Scan for the cell matching the given text and deliver its [X, Y] coordinate at center. 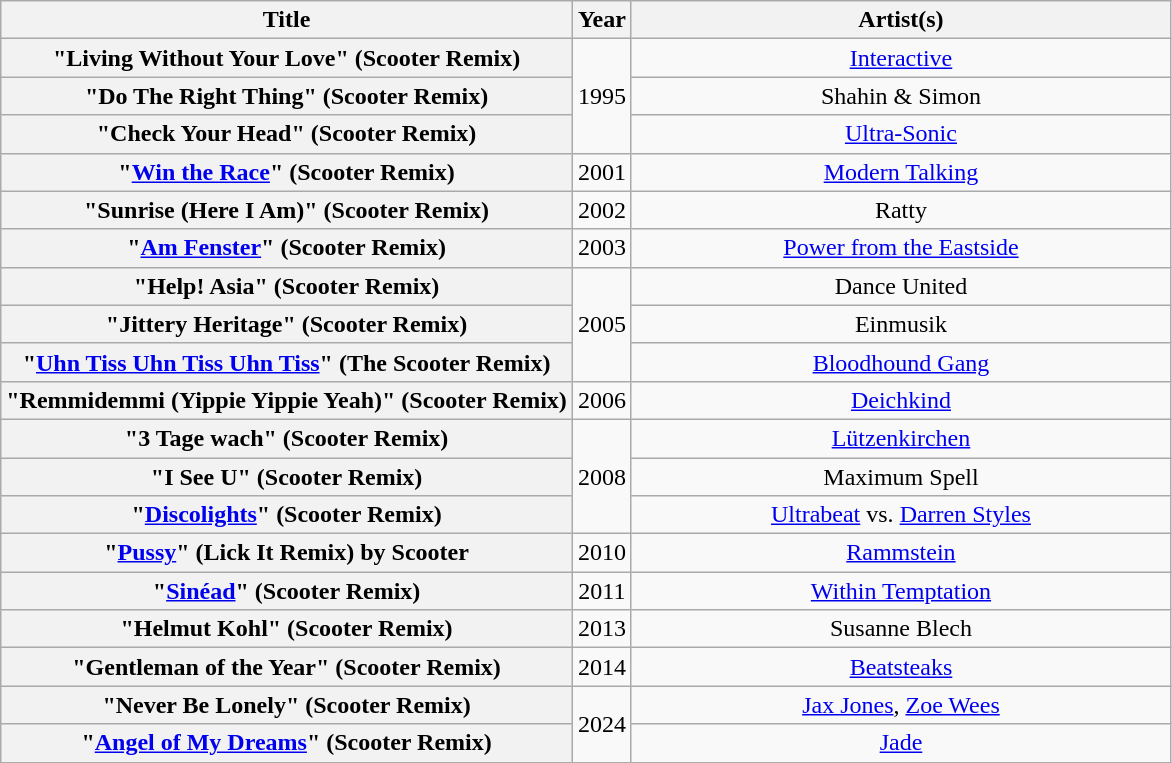
Maximum Spell [900, 477]
Year [602, 20]
"Discolights" (Scooter Remix) [287, 515]
"Never Be Lonely" (Scooter Remix) [287, 705]
Interactive [900, 58]
"Help! Asia" (Scooter Remix) [287, 286]
"Jittery Heritage" (Scooter Remix) [287, 324]
2006 [602, 400]
1995 [602, 96]
Shahin & Simon [900, 96]
2010 [602, 553]
Rammstein [900, 553]
2013 [602, 629]
2008 [602, 476]
2001 [602, 172]
"Win the Race" (Scooter Remix) [287, 172]
"Am Fenster" (Scooter Remix) [287, 248]
2005 [602, 324]
Deichkind [900, 400]
Title [287, 20]
Bloodhound Gang [900, 362]
"Sinéad" (Scooter Remix) [287, 591]
"Gentleman of the Year" (Scooter Remix) [287, 667]
"Uhn Tiss Uhn Tiss Uhn Tiss" (The Scooter Remix) [287, 362]
Jax Jones, Zoe Wees [900, 705]
Lützenkirchen [900, 438]
2014 [602, 667]
2003 [602, 248]
2024 [602, 724]
"Remmidemmi (Yippie Yippie Yeah)" (Scooter Remix) [287, 400]
Within Temptation [900, 591]
"Angel of My Dreams" (Scooter Remix) [287, 743]
"3 Tage wach" (Scooter Remix) [287, 438]
Einmusik [900, 324]
Beatsteaks [900, 667]
Modern Talking [900, 172]
Dance United [900, 286]
Ultra-Sonic [900, 134]
Ultrabeat vs. Darren Styles [900, 515]
"Helmut Kohl" (Scooter Remix) [287, 629]
"I See U" (Scooter Remix) [287, 477]
"Check Your Head" (Scooter Remix) [287, 134]
"Do The Right Thing" (Scooter Remix) [287, 96]
"Pussy" (Lick It Remix) by Scooter [287, 553]
"Living Without Your Love" (Scooter Remix) [287, 58]
Ratty [900, 210]
2011 [602, 591]
2002 [602, 210]
Jade [900, 743]
Power from the Eastside [900, 248]
Susanne Blech [900, 629]
"Sunrise (Here I Am)" (Scooter Remix) [287, 210]
Artist(s) [900, 20]
